Extract the [x, y] coordinate from the center of the cell holding the provided text.  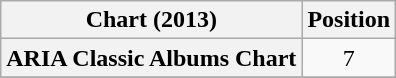
Position [349, 20]
7 [349, 58]
ARIA Classic Albums Chart [152, 58]
Chart (2013) [152, 20]
